Locate the cell with the specified text and output its [x, y] center coordinate. 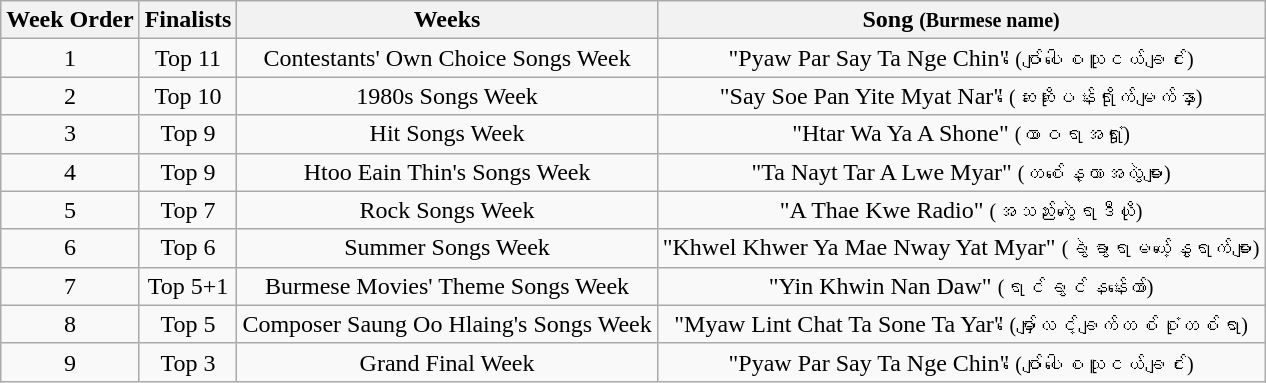
Grand Final Week [447, 362]
9 [70, 362]
Top 3 [188, 362]
Htoo Eain Thin's Songs Week [447, 172]
Contestants' Own Choice Songs Week [447, 58]
5 [70, 210]
Top 11 [188, 58]
Weeks [447, 20]
Rock Songs Week [447, 210]
1 [70, 58]
"Myaw Lint Chat Ta Sone Ta Yar" (မျှော်လင့်ချက်တစ်စုံတစ်ရာ) [961, 324]
1980s Songs Week [447, 96]
8 [70, 324]
"A Thae Kwe Radio" (အသည်းကွဲရေဒီယို) [961, 210]
Composer Saung Oo Hlaing's Songs Week [447, 324]
"Ta Nayt Tar A Lwe Myar" (တစ်နေ့တာအလွဲများ) [961, 172]
2 [70, 96]
Summer Songs Week [447, 248]
"Htar Wa Ya A Shone" (ထာဝရအရှုံး) [961, 134]
Top 6 [188, 248]
7 [70, 286]
"Khwel Khwer Ya Mae Nway Yat Myar" (ခွဲခွာရမယ့်နွေရက်များ) [961, 248]
Top 7 [188, 210]
Top 5+1 [188, 286]
3 [70, 134]
4 [70, 172]
6 [70, 248]
Burmese Movies' Theme Songs Week [447, 286]
Week Order [70, 20]
"Yin Khwin Nan Daw" (ရင်ခွင်နန်းတော်) [961, 286]
Song (Burmese name) [961, 20]
"Say Soe Pan Yite Myat Nar" (ဆေးဆိုးပန်းရိုက်မျက်နှာ) [961, 96]
Top 5 [188, 324]
Top 10 [188, 96]
Hit Songs Week [447, 134]
Finalists [188, 20]
